Pinpoint the cell where the given text exists, returning its [X, Y] midpoint coordinate. 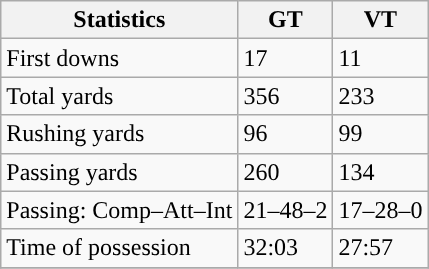
260 [286, 172]
Time of possession [120, 248]
21–48–2 [286, 210]
96 [286, 134]
Passing: Comp–Att–Int [120, 210]
First downs [120, 58]
99 [380, 134]
134 [380, 172]
17–28–0 [380, 210]
Total yards [120, 96]
27:57 [380, 248]
233 [380, 96]
GT [286, 20]
VT [380, 20]
Rushing yards [120, 134]
Statistics [120, 20]
32:03 [286, 248]
17 [286, 58]
Passing yards [120, 172]
11 [380, 58]
356 [286, 96]
